Find where the given text appears and provide that cell's center as [X, Y] coordinate. 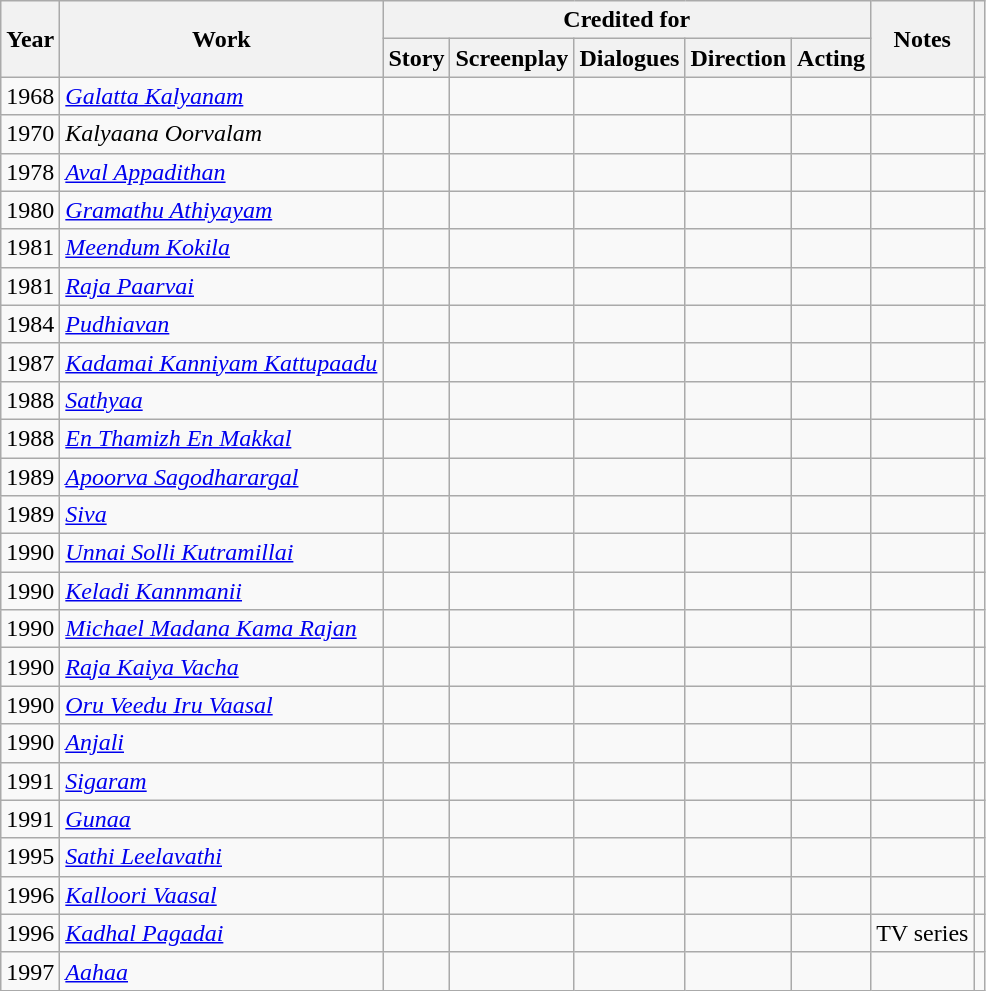
Notes [922, 39]
Keladi Kannmanii [222, 591]
Screenplay [512, 58]
1995 [30, 857]
Unnai Solli Kutramillai [222, 553]
Oru Veedu Iru Vaasal [222, 705]
Anjali [222, 743]
Kalloori Vaasal [222, 895]
Story [416, 58]
Kadamai Kanniyam Kattupaadu [222, 362]
Year [30, 39]
Aval Appadithan [222, 172]
Sathyaa [222, 400]
1978 [30, 172]
Raja Kaiya Vacha [222, 667]
Acting [832, 58]
TV series [922, 933]
Dialogues [630, 58]
Sigaram [222, 781]
Meendum Kokila [222, 248]
Direction [738, 58]
En Thamizh En Makkal [222, 438]
Gramathu Athiyayam [222, 210]
Sathi Leelavathi [222, 857]
Apoorva Sagodharargal [222, 477]
Michael Madana Kama Rajan [222, 629]
1997 [30, 971]
Kadhal Pagadai [222, 933]
1968 [30, 96]
1984 [30, 324]
Credited for [627, 20]
Raja Paarvai [222, 286]
1987 [30, 362]
Aahaa [222, 971]
Pudhiavan [222, 324]
Work [222, 39]
Gunaa [222, 819]
Kalyaana Oorvalam [222, 134]
Siva [222, 515]
1970 [30, 134]
1980 [30, 210]
Galatta Kalyanam [222, 96]
